Output the (x, y) coordinate of the center of the cell containing the given text.  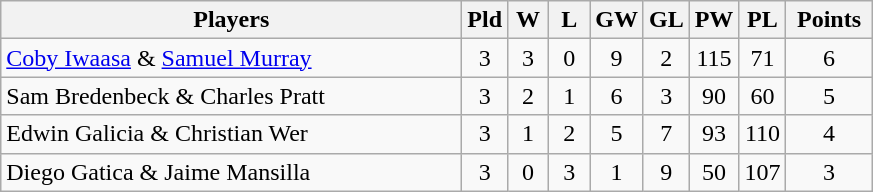
PL (762, 20)
GW (617, 20)
W (528, 20)
71 (762, 58)
Players (232, 20)
Sam Bredenbeck & Charles Pratt (232, 96)
PW (714, 20)
93 (714, 134)
Edwin Galicia & Christian Wer (232, 134)
4 (829, 134)
115 (714, 58)
Diego Gatica & Jaime Mansilla (232, 172)
107 (762, 172)
60 (762, 96)
90 (714, 96)
Points (829, 20)
GL (666, 20)
Coby Iwaasa & Samuel Murray (232, 58)
110 (762, 134)
L (570, 20)
7 (666, 134)
Pld (485, 20)
50 (714, 172)
